Find where the given text appears and provide that cell's center as [x, y] coordinate. 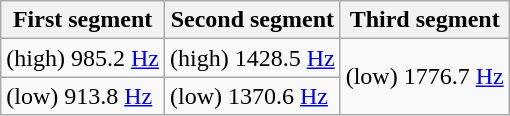
First segment [83, 20]
(low) 913.8 Hz [83, 96]
(high) 985.2 Hz [83, 58]
(low) 1370.6 Hz [252, 96]
(high) 1428.5 Hz [252, 58]
Second segment [252, 20]
(low) 1776.7 Hz [424, 77]
Third segment [424, 20]
